Output the [x, y] coordinate of the center of the cell containing the given text.  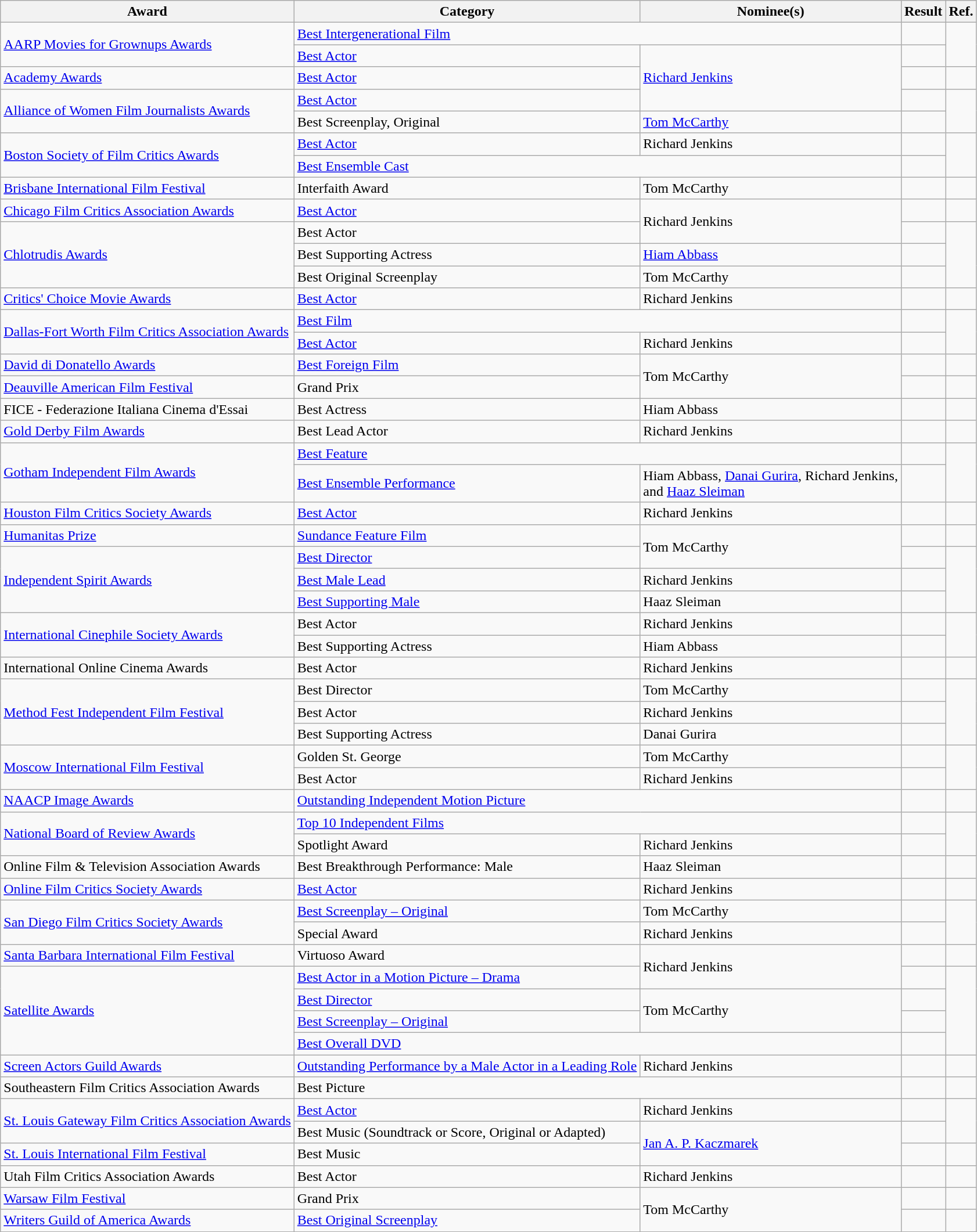
Writers Guild of America Awards [148, 1220]
Best Ensemble Cast [597, 166]
Chlotrudis Awards [148, 254]
Moscow International Film Festival [148, 768]
Brisbane International Film Festival [148, 188]
National Board of Review Awards [148, 834]
Utah Film Critics Association Awards [148, 1176]
Best Music (Soundtrack or Score, Original or Adapted) [467, 1132]
Best Ensemble Performance [467, 483]
Independent Spirit Awards [148, 579]
Danai Gurira [771, 734]
Gold Derby Film Awards [148, 431]
Best Breakthrough Performance: Male [467, 867]
St. Louis International Film Festival [148, 1154]
Ref. [961, 12]
Best Actor in a Motion Picture – Drama [467, 977]
Humanitas Prize [148, 535]
Sundance Feature Film [467, 535]
Academy Awards [148, 78]
Boston Society of Film Critics Awards [148, 155]
Outstanding Performance by a Male Actor in a Leading Role [467, 1066]
Special Award [467, 933]
Hiam Abbass, Danai Gurira, Richard Jenkins, and Haaz Sleiman [771, 483]
Jan A. P. Kaczmarek [771, 1143]
NAACP Image Awards [148, 801]
Best Music [467, 1154]
Best Foreign Film [467, 365]
Result [923, 12]
Award [148, 12]
Deauville American Film Festival [148, 387]
Chicago Film Critics Association Awards [148, 210]
AARP Movies for Grownups Awards [148, 45]
Southeastern Film Critics Association Awards [148, 1088]
Online Film Critics Society Awards [148, 889]
Best Overall DVD [597, 1044]
Critics' Choice Movie Awards [148, 299]
Interfaith Award [467, 188]
Best Actress [467, 409]
Top 10 Independent Films [597, 823]
Screen Actors Guild Awards [148, 1066]
Dallas-Fort Worth Film Critics Association Awards [148, 332]
Spotlight Award [467, 845]
International Cinephile Society Awards [148, 635]
FICE - Federazione Italiana Cinema d'Essai [148, 409]
Virtuoso Award [467, 955]
Best Picture [597, 1088]
Best Screenplay, Original [467, 122]
Satellite Awards [148, 1010]
David di Donatello Awards [148, 365]
Warsaw Film Festival [148, 1198]
Best Male Lead [467, 579]
Houston Film Critics Society Awards [148, 513]
Category [467, 12]
Best Intergenerational Film [597, 34]
Santa Barbara International Film Festival [148, 955]
Best Feature [597, 453]
Best Film [597, 321]
Alliance of Women Film Journalists Awards [148, 111]
Best Supporting Male [467, 601]
Outstanding Independent Motion Picture [597, 801]
International Online Cinema Awards [148, 668]
Online Film & Television Association Awards [148, 867]
Best Lead Actor [467, 431]
Nominee(s) [771, 12]
St. Louis Gateway Film Critics Association Awards [148, 1121]
San Diego Film Critics Society Awards [148, 922]
Gotham Independent Film Awards [148, 473]
Golden St. George [467, 757]
Method Fest Independent Film Festival [148, 712]
